For the text-containing cell, return its midpoint in [x, y] coordinate format. 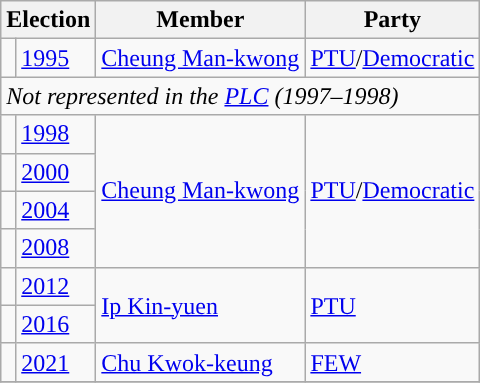
2016 [56, 324]
2012 [56, 286]
1998 [56, 134]
Ip Kin-yuen [200, 305]
PTU [392, 305]
FEW [392, 362]
2000 [56, 172]
Not represented in the PLC (1997–1998) [240, 96]
2008 [56, 248]
1995 [56, 58]
Member [200, 20]
Chu Kwok-keung [200, 362]
Party [392, 20]
Election [48, 20]
2004 [56, 210]
2021 [56, 362]
